Extract the (x, y) coordinate from the center of the cell holding the provided text.  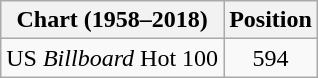
Position (271, 20)
Chart (1958–2018) (112, 20)
US Billboard Hot 100 (112, 58)
594 (271, 58)
